Locate the cell with the specified text and output its (X, Y) center coordinate. 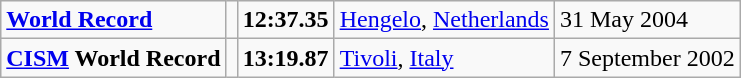
12:37.35 (286, 20)
Tivoli, Italy (444, 58)
World Record (114, 20)
31 May 2004 (647, 20)
13:19.87 (286, 58)
Hengelo, Netherlands (444, 20)
7 September 2002 (647, 58)
CISM World Record (114, 58)
